Determine the [x, y] coordinate at the center of the cell enclosing the given text.  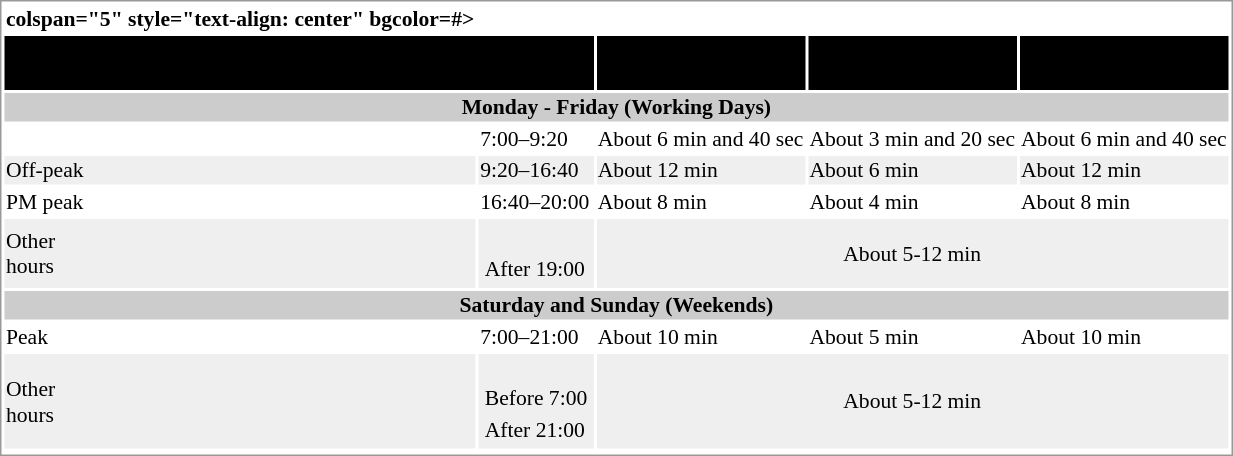
16:40–20:00 [536, 202]
Peak [240, 336]
Before 7:00 After 21:00 [536, 401]
PM peak [240, 202]
About 4 min [912, 202]
Off-peak [240, 170]
About 3 min and 20 sec [912, 138]
9:20–16:40 [536, 170]
Before 7:00 [536, 398]
7:00–21:00 [536, 336]
About 6 min [912, 170]
Monday - Friday (Working Days) [616, 107]
- [1124, 63]
7:00–9:20 [536, 138]
Zhenxin Xincun - [912, 63]
Saturday and Sunday (Weekends) [616, 305]
- Zhenxin Xincun [700, 63]
colspan="5" style="text-align: center" bgcolor=#> [240, 18]
About 5 min [912, 336]
After 21:00 [536, 430]
